Detect which cell encompasses the target text, then output its (x, y) center coordinate. 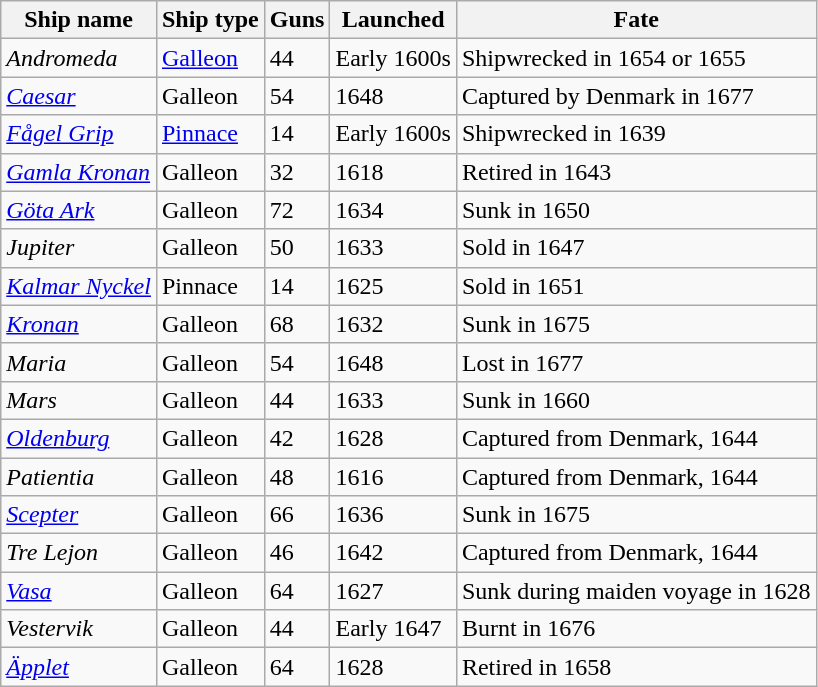
42 (297, 438)
Launched (393, 20)
Kronan (79, 324)
50 (297, 248)
Ship name (79, 20)
72 (297, 210)
46 (297, 553)
1634 (393, 210)
Retired in 1658 (636, 667)
Ship type (210, 20)
Sold in 1651 (636, 286)
Äpplet (79, 667)
Captured by Denmark in 1677 (636, 96)
Sunk during maiden voyage in 1628 (636, 591)
Vasa (79, 591)
1627 (393, 591)
32 (297, 172)
Retired in 1643 (636, 172)
1636 (393, 515)
Andromeda (79, 58)
Kalmar Nyckel (79, 286)
Sunk in 1660 (636, 400)
Jupiter (79, 248)
48 (297, 477)
Mars (79, 400)
Lost in 1677 (636, 362)
Fågel Grip (79, 134)
Tre Lejon (79, 553)
Oldenburg (79, 438)
1632 (393, 324)
Maria (79, 362)
Sold in 1647 (636, 248)
66 (297, 515)
Shipwrecked in 1639 (636, 134)
1618 (393, 172)
Scepter (79, 515)
Guns (297, 20)
1616 (393, 477)
1625 (393, 286)
Vestervik (79, 629)
68 (297, 324)
Sunk in 1650 (636, 210)
Caesar (79, 96)
Shipwrecked in 1654 or 1655 (636, 58)
Göta Ark (79, 210)
Early 1647 (393, 629)
Patientia (79, 477)
Burnt in 1676 (636, 629)
Gamla Kronan (79, 172)
Fate (636, 20)
1642 (393, 553)
